Search for the cell housing the specified text and yield its [x, y] center coordinate. 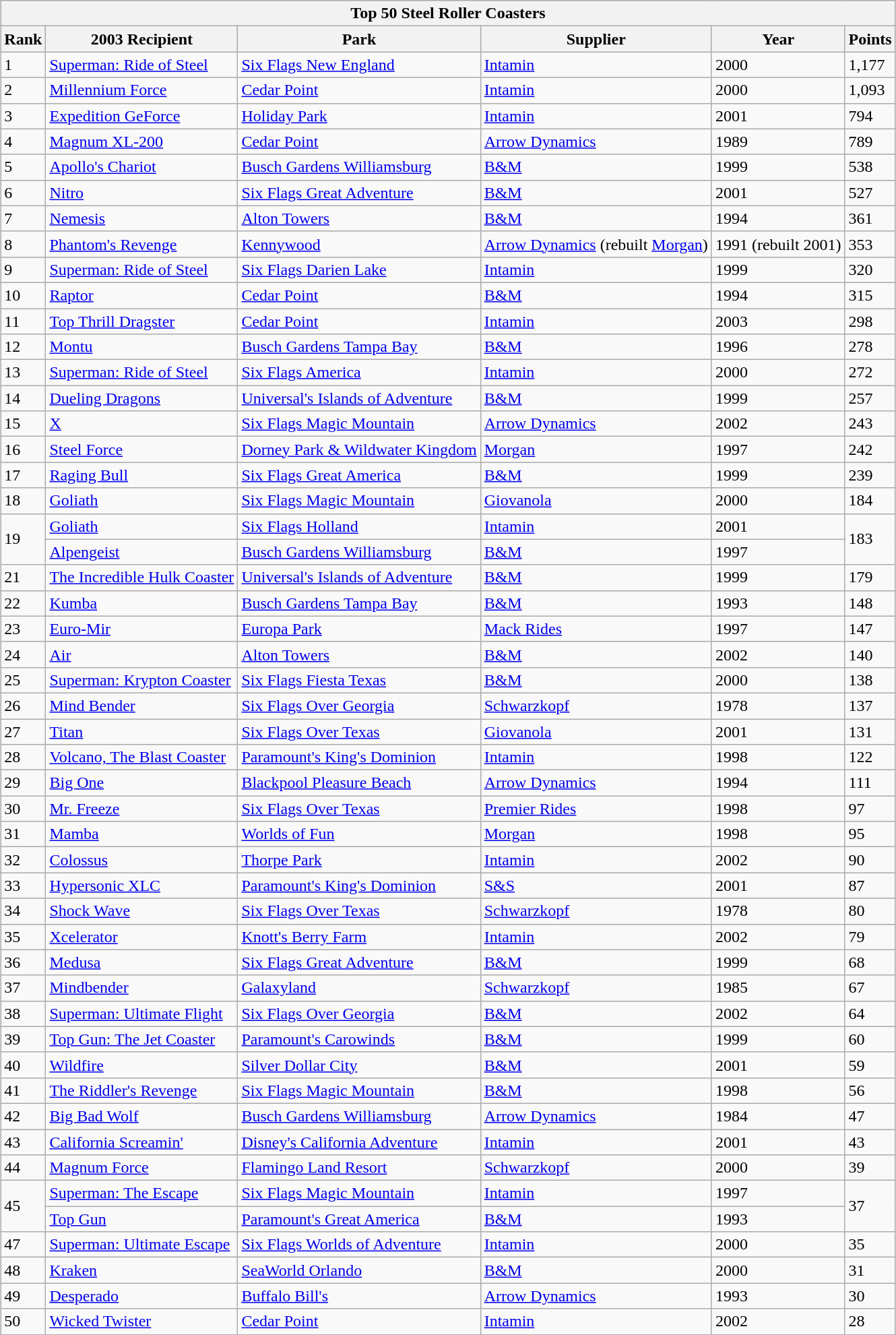
Buffalo Bill's [359, 1296]
Thorpe Park [359, 860]
59 [870, 1065]
Paramount's Carowinds [359, 1039]
278 [870, 347]
Six Flags Worlds of Adventure [359, 1245]
Wicked Twister [141, 1322]
60 [870, 1039]
353 [870, 244]
242 [870, 449]
95 [870, 834]
137 [870, 706]
1991 (rebuilt 2001) [778, 244]
Titan [141, 731]
Park [359, 39]
Millennium Force [141, 90]
Raptor [141, 295]
Magnum Force [141, 1168]
Magnum XL-200 [141, 142]
17 [23, 475]
Six Flags Great America [359, 475]
3 [23, 116]
Arrow Dynamics (rebuilt Morgan) [596, 244]
13 [23, 373]
789 [870, 142]
Nemesis [141, 218]
Expedition GeForce [141, 116]
Mindbender [141, 988]
Mind Bender [141, 706]
239 [870, 475]
11 [23, 321]
27 [23, 731]
794 [870, 116]
1989 [778, 142]
87 [870, 886]
1996 [778, 347]
79 [870, 937]
32 [23, 860]
Superman: Ultimate Flight [141, 1014]
19 [23, 539]
Dueling Dragons [141, 398]
1,177 [870, 65]
Top Gun: The Jet Coaster [141, 1039]
Apollo's Chariot [141, 167]
7 [23, 218]
18 [23, 501]
California Screamin' [141, 1142]
Mr. Freeze [141, 809]
Galaxyland [359, 988]
56 [870, 1090]
6 [23, 193]
50 [23, 1322]
Shock Wave [141, 911]
Xcelerator [141, 937]
90 [870, 860]
29 [23, 783]
15 [23, 424]
41 [23, 1090]
Wildfire [141, 1065]
23 [23, 629]
2003 Recipient [141, 39]
10 [23, 295]
Six Flags America [359, 373]
12 [23, 347]
527 [870, 193]
320 [870, 270]
Superman: Ultimate Escape [141, 1245]
Top Gun [141, 1219]
S&S [596, 886]
1,093 [870, 90]
26 [23, 706]
131 [870, 731]
Premier Rides [596, 809]
Paramount's Great America [359, 1219]
Disney's California Adventure [359, 1142]
38 [23, 1014]
Medusa [141, 962]
Desperado [141, 1296]
16 [23, 449]
1985 [778, 988]
Knott's Berry Farm [359, 937]
48 [23, 1270]
Superman: The Escape [141, 1193]
Volcano, The Blast Coaster [141, 757]
272 [870, 373]
183 [870, 539]
Kraken [141, 1270]
538 [870, 167]
361 [870, 218]
Phantom's Revenge [141, 244]
36 [23, 962]
64 [870, 1014]
Top Thrill Dragster [141, 321]
4 [23, 142]
25 [23, 680]
Colossus [141, 860]
Points [870, 39]
1 [23, 65]
140 [870, 654]
Six Flags New England [359, 65]
9 [23, 270]
X [141, 424]
Steel Force [141, 449]
Hypersonic XLC [141, 886]
Raging Bull [141, 475]
Silver Dollar City [359, 1065]
Alpengeist [141, 552]
14 [23, 398]
24 [23, 654]
147 [870, 629]
45 [23, 1206]
Euro-Mir [141, 629]
8 [23, 244]
2 [23, 90]
Dorney Park & Wildwater Kingdom [359, 449]
The Riddler's Revenge [141, 1090]
44 [23, 1168]
67 [870, 988]
49 [23, 1296]
Worlds of Fun [359, 834]
Kumba [141, 603]
40 [23, 1065]
SeaWorld Orlando [359, 1270]
The Incredible Hulk Coaster [141, 578]
298 [870, 321]
1984 [778, 1116]
138 [870, 680]
122 [870, 757]
Big One [141, 783]
315 [870, 295]
184 [870, 501]
21 [23, 578]
243 [870, 424]
148 [870, 603]
Six Flags Fiesta Texas [359, 680]
Flamingo Land Resort [359, 1168]
2003 [778, 321]
Kennywood [359, 244]
179 [870, 578]
257 [870, 398]
Supplier [596, 39]
Holiday Park [359, 116]
5 [23, 167]
Rank [23, 39]
80 [870, 911]
33 [23, 886]
111 [870, 783]
Montu [141, 347]
Superman: Krypton Coaster [141, 680]
34 [23, 911]
68 [870, 962]
Big Bad Wolf [141, 1116]
97 [870, 809]
Air [141, 654]
Six Flags Holland [359, 526]
Mack Rides [596, 629]
Europa Park [359, 629]
42 [23, 1116]
Six Flags Darien Lake [359, 270]
Mamba [141, 834]
Nitro [141, 193]
Blackpool Pleasure Beach [359, 783]
22 [23, 603]
Year [778, 39]
Top 50 Steel Roller Coasters [448, 13]
